Pinpoint the cell where the given text exists, returning its [X, Y] midpoint coordinate. 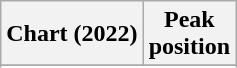
Peakposition [189, 34]
Chart (2022) [72, 34]
